Pinpoint the cell where the given text exists, returning its (x, y) midpoint coordinate. 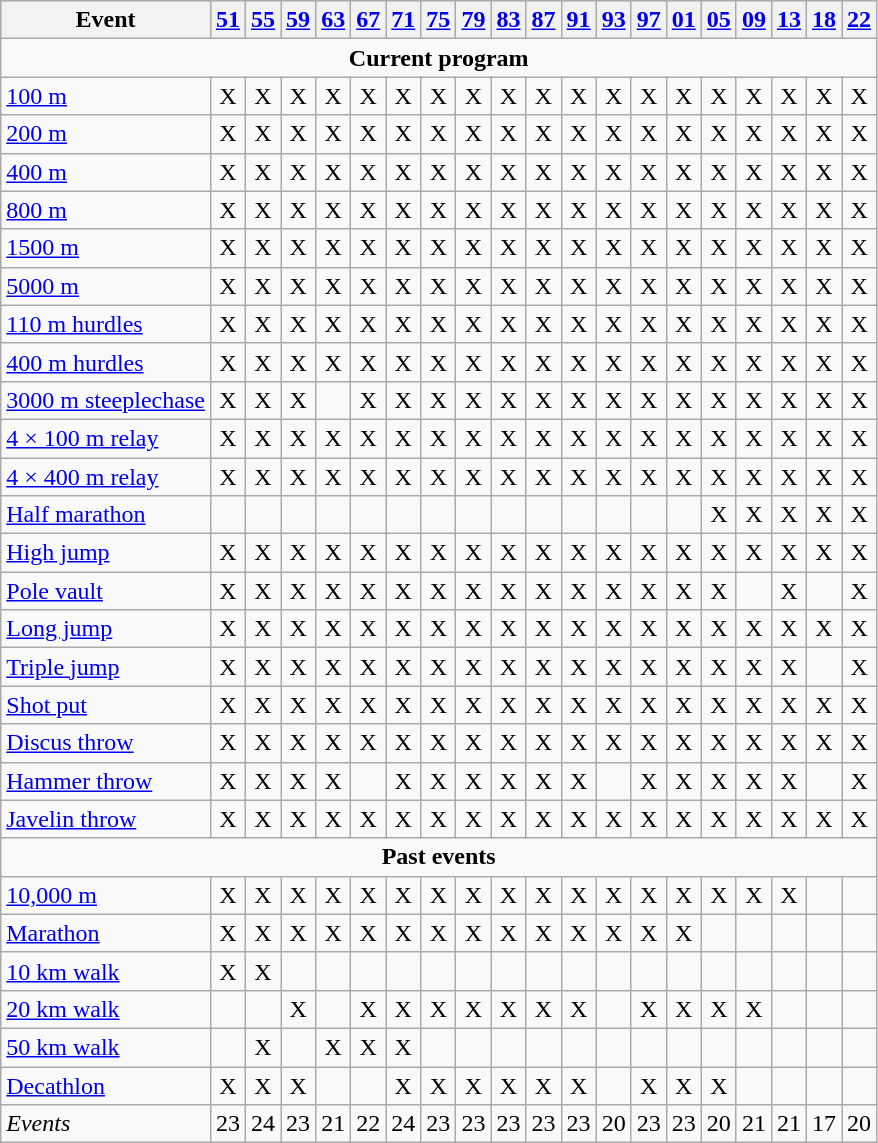
09 (754, 20)
Events (106, 1124)
Marathon (106, 933)
Half marathon (106, 515)
97 (648, 20)
67 (368, 20)
Hammer throw (106, 781)
83 (508, 20)
Shot put (106, 705)
87 (544, 20)
Discus throw (106, 743)
51 (228, 20)
10 km walk (106, 971)
Pole vault (106, 591)
Javelin throw (106, 819)
400 m (106, 172)
100 m (106, 96)
Current program (439, 58)
91 (578, 20)
Decathlon (106, 1085)
110 m hurdles (106, 324)
400 m hurdles (106, 362)
71 (404, 20)
200 m (106, 134)
4 × 100 m relay (106, 438)
Triple jump (106, 667)
1500 m (106, 248)
63 (334, 20)
75 (438, 20)
Event (106, 20)
18 (824, 20)
Long jump (106, 629)
93 (614, 20)
4 × 400 m relay (106, 477)
High jump (106, 553)
10,000 m (106, 895)
59 (298, 20)
13 (788, 20)
800 m (106, 210)
20 km walk (106, 1009)
79 (474, 20)
Past events (439, 857)
50 km walk (106, 1047)
55 (262, 20)
05 (718, 20)
17 (824, 1124)
5000 m (106, 286)
01 (684, 20)
3000 m steeplechase (106, 400)
